Capture the cell that displays the provided text and extract its [X, Y] central coordinate. 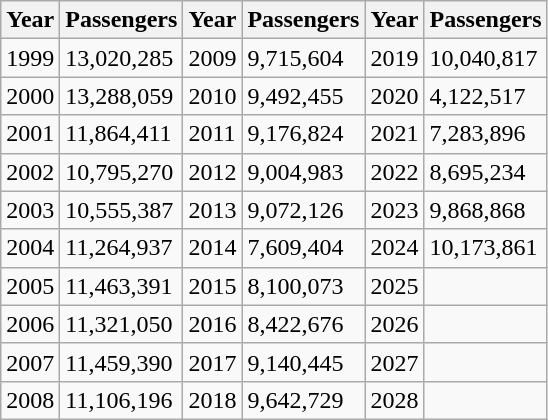
2026 [394, 324]
2024 [394, 248]
13,288,059 [122, 96]
2001 [30, 134]
9,140,445 [304, 362]
2021 [394, 134]
2016 [212, 324]
9,176,824 [304, 134]
9,072,126 [304, 210]
8,422,676 [304, 324]
10,555,387 [122, 210]
11,106,196 [122, 400]
9,492,455 [304, 96]
2027 [394, 362]
2020 [394, 96]
2019 [394, 58]
2000 [30, 96]
2015 [212, 286]
8,695,234 [486, 172]
1999 [30, 58]
11,321,050 [122, 324]
9,715,604 [304, 58]
8,100,073 [304, 286]
2014 [212, 248]
2006 [30, 324]
2023 [394, 210]
2022 [394, 172]
7,609,404 [304, 248]
2013 [212, 210]
7,283,896 [486, 134]
11,264,937 [122, 248]
11,459,390 [122, 362]
4,122,517 [486, 96]
9,868,868 [486, 210]
2025 [394, 286]
2011 [212, 134]
2005 [30, 286]
10,795,270 [122, 172]
2018 [212, 400]
10,040,817 [486, 58]
2009 [212, 58]
13,020,285 [122, 58]
2028 [394, 400]
2004 [30, 248]
9,642,729 [304, 400]
2008 [30, 400]
2003 [30, 210]
2017 [212, 362]
9,004,983 [304, 172]
2002 [30, 172]
2007 [30, 362]
11,463,391 [122, 286]
11,864,411 [122, 134]
10,173,861 [486, 248]
2012 [212, 172]
2010 [212, 96]
